Capture the cell that displays the provided text and extract its (X, Y) central coordinate. 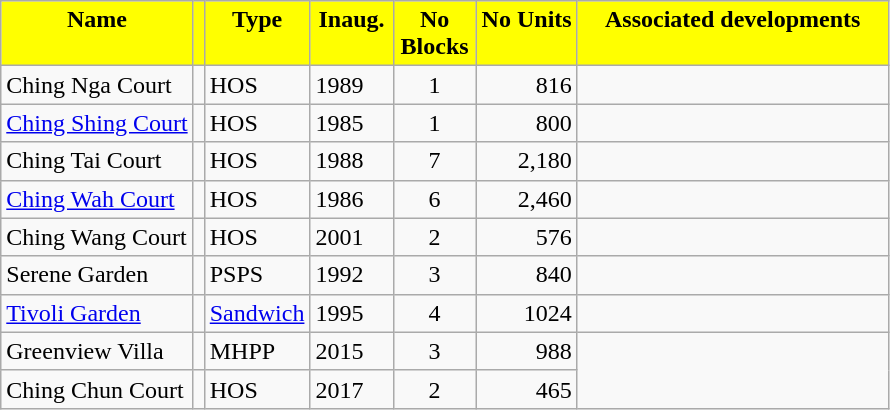
No Blocks (434, 34)
Associated developments (732, 34)
1992 (352, 275)
Serene Garden (97, 275)
816 (526, 85)
7 (434, 161)
Ching Shing Court (97, 123)
465 (526, 389)
1995 (352, 313)
1024 (526, 313)
2,180 (526, 161)
840 (526, 275)
Type (257, 34)
2015 (352, 351)
Ching Chun Court (97, 389)
800 (526, 123)
No Units (526, 34)
PSPS (257, 275)
1989 (352, 85)
MHPP (257, 351)
1985 (352, 123)
2,460 (526, 199)
6 (434, 199)
1988 (352, 161)
1986 (352, 199)
Greenview Villa (97, 351)
2017 (352, 389)
2001 (352, 237)
Ching Wah Court (97, 199)
Ching Nga Court (97, 85)
4 (434, 313)
988 (526, 351)
Inaug. (352, 34)
Ching Wang Court (97, 237)
Ching Tai Court (97, 161)
Tivoli Garden (97, 313)
576 (526, 237)
Name (97, 34)
Sandwich (257, 313)
